Capture the cell that displays the provided text and extract its [x, y] central coordinate. 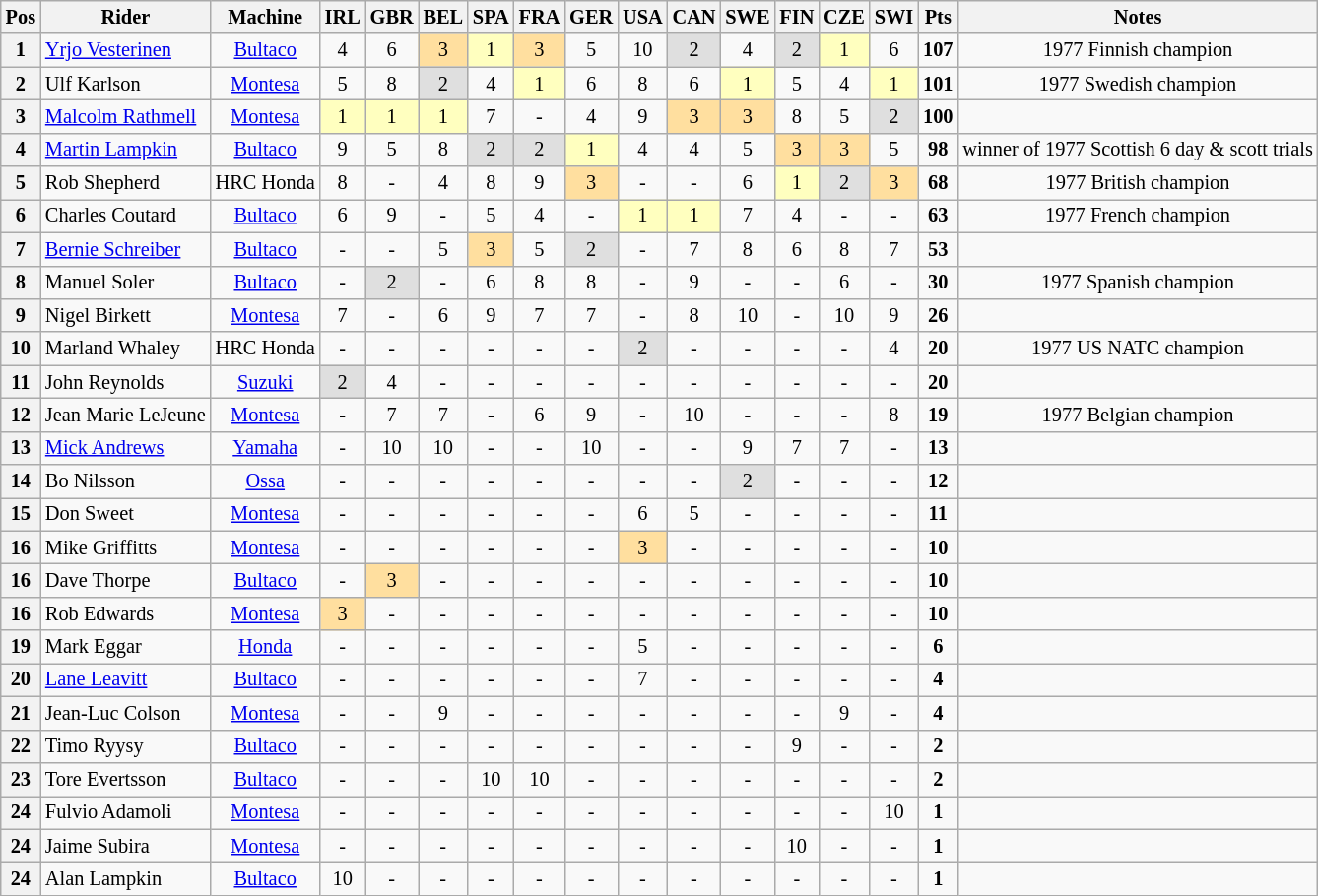
Mark Eggar [126, 647]
98 [938, 150]
USA [642, 17]
GBR [392, 17]
IRL [343, 17]
1977 US NATC champion [1137, 349]
14 [21, 481]
FRA [540, 17]
22 [21, 746]
Malcolm Rathmell [126, 116]
68 [938, 183]
Honda [266, 647]
Rob Shepherd [126, 183]
GER [591, 17]
Jaime Subira [126, 846]
Bo Nilsson [126, 481]
Alan Lampkin [126, 878]
Dave Thorpe [126, 580]
BEL [443, 17]
CZE [844, 17]
101 [938, 84]
Charles Coutard [126, 216]
Suzuki [266, 382]
John Reynolds [126, 382]
Martin Lampkin [126, 150]
Mike Griffitts [126, 547]
100 [938, 116]
Rob Edwards [126, 613]
Fulvio Adamoli [126, 812]
63 [938, 216]
30 [938, 283]
Don Sweet [126, 514]
1977 Spanish champion [1137, 283]
Ossa [266, 481]
26 [938, 315]
Mick Andrews [126, 448]
winner of 1977 Scottish 6 day & scott trials [1137, 150]
23 [21, 779]
Tore Evertsson [126, 779]
Yamaha [266, 448]
Timo Ryysy [126, 746]
CAN [694, 17]
Rider [126, 17]
21 [21, 713]
53 [938, 249]
Manuel Soler [126, 283]
1977 Finnish champion [1137, 50]
FIN [796, 17]
1977 French champion [1137, 216]
SWE [747, 17]
1977 Swedish champion [1137, 84]
Bernie Schreiber [126, 249]
Jean Marie LeJeune [126, 415]
Nigel Birkett [126, 315]
15 [21, 514]
Marland Whaley [126, 349]
Jean-Luc Colson [126, 713]
Pts [938, 17]
Machine [266, 17]
107 [938, 50]
SPA [491, 17]
Pos [21, 17]
1977 British champion [1137, 183]
Notes [1137, 17]
Lane Leavitt [126, 679]
Ulf Karlson [126, 84]
SWI [894, 17]
1977 Belgian champion [1137, 415]
Yrjo Vesterinen [126, 50]
